Pinpoint the cell where the given text exists, returning its (x, y) midpoint coordinate. 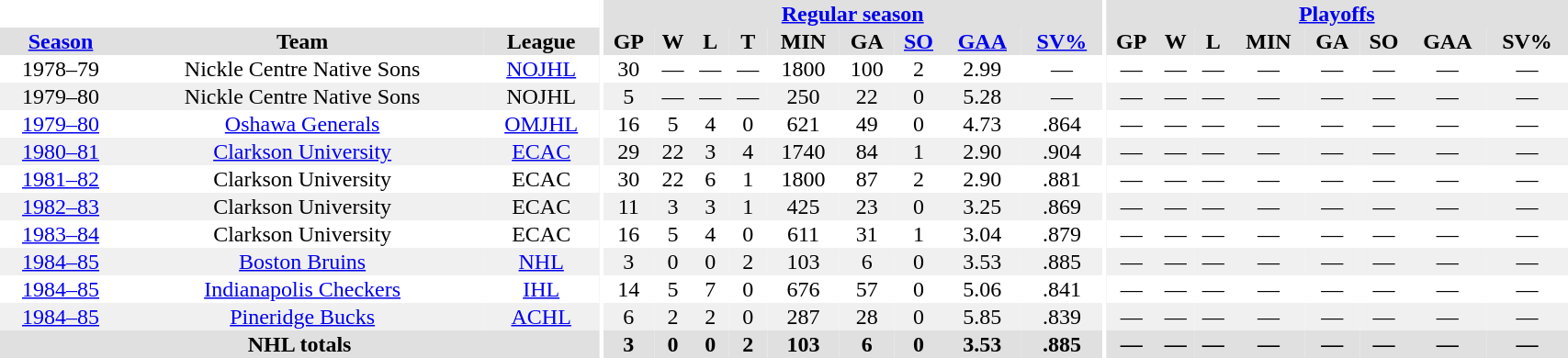
3.25 (983, 207)
.879 (1062, 234)
T (748, 41)
.839 (1062, 317)
87 (867, 179)
611 (803, 234)
11 (628, 207)
425 (803, 207)
Season (61, 41)
1980–81 (61, 151)
57 (867, 289)
Indianapolis Checkers (302, 289)
621 (803, 124)
676 (803, 289)
Pineridge Bucks (302, 317)
1983–84 (61, 234)
League (541, 41)
OMJHL (541, 124)
100 (867, 69)
7 (711, 289)
287 (803, 317)
4.73 (983, 124)
.869 (1062, 207)
49 (867, 124)
Regular season (852, 14)
Playoffs (1337, 14)
Boston Bruins (302, 262)
ACHL (541, 317)
Oshawa Generals (302, 124)
14 (628, 289)
2.99 (983, 69)
IHL (541, 289)
.864 (1062, 124)
NHL totals (299, 344)
28 (867, 317)
31 (867, 234)
.841 (1062, 289)
29 (628, 151)
NHL (541, 262)
5.85 (983, 317)
5.28 (983, 96)
.904 (1062, 151)
.881 (1062, 179)
1740 (803, 151)
1981–82 (61, 179)
1978–79 (61, 69)
250 (803, 96)
Team (302, 41)
5.06 (983, 289)
3.04 (983, 234)
23 (867, 207)
84 (867, 151)
1982–83 (61, 207)
